For the text-containing cell, return its midpoint in (x, y) coordinate format. 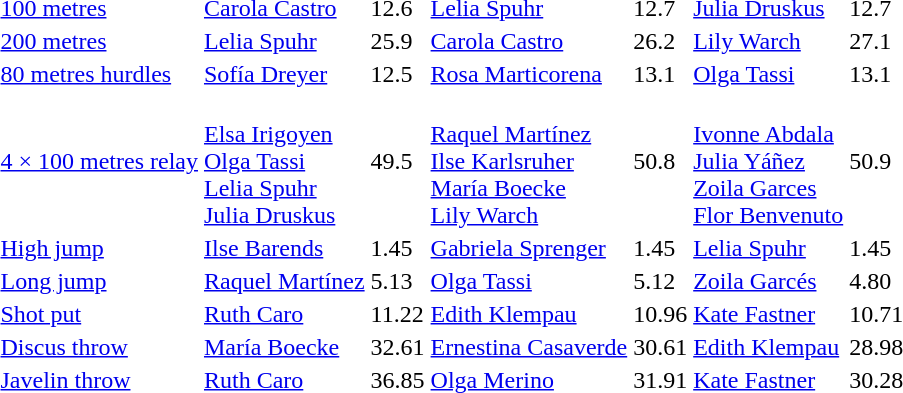
12.5 (398, 74)
Raquel Martínez (284, 281)
5.13 (398, 281)
Ernestina Casaverde (529, 347)
Ruth Caro (284, 314)
Gabriela Sprenger (529, 248)
Lily Warch (768, 41)
50.8 (660, 161)
10.96 (660, 314)
30.61 (660, 347)
Kate Fastner (768, 314)
49.5 (398, 161)
11.22 (398, 314)
26.2 (660, 41)
5.12 (660, 281)
Raquel MartínezIlse KarlsruherMaría BoeckeLily Warch (529, 161)
Sofía Dreyer (284, 74)
Ilse Barends (284, 248)
25.9 (398, 41)
Zoila Garcés (768, 281)
María Boecke (284, 347)
Rosa Marticorena (529, 74)
Elsa IrigoyenOlga TassiLelia SpuhrJulia Druskus (284, 161)
32.61 (398, 347)
Carola Castro (529, 41)
Ivonne AbdalaJulia YáñezZoila GarcesFlor Benvenuto (768, 161)
13.1 (660, 74)
